Search for the cell housing the specified text and yield its [x, y] center coordinate. 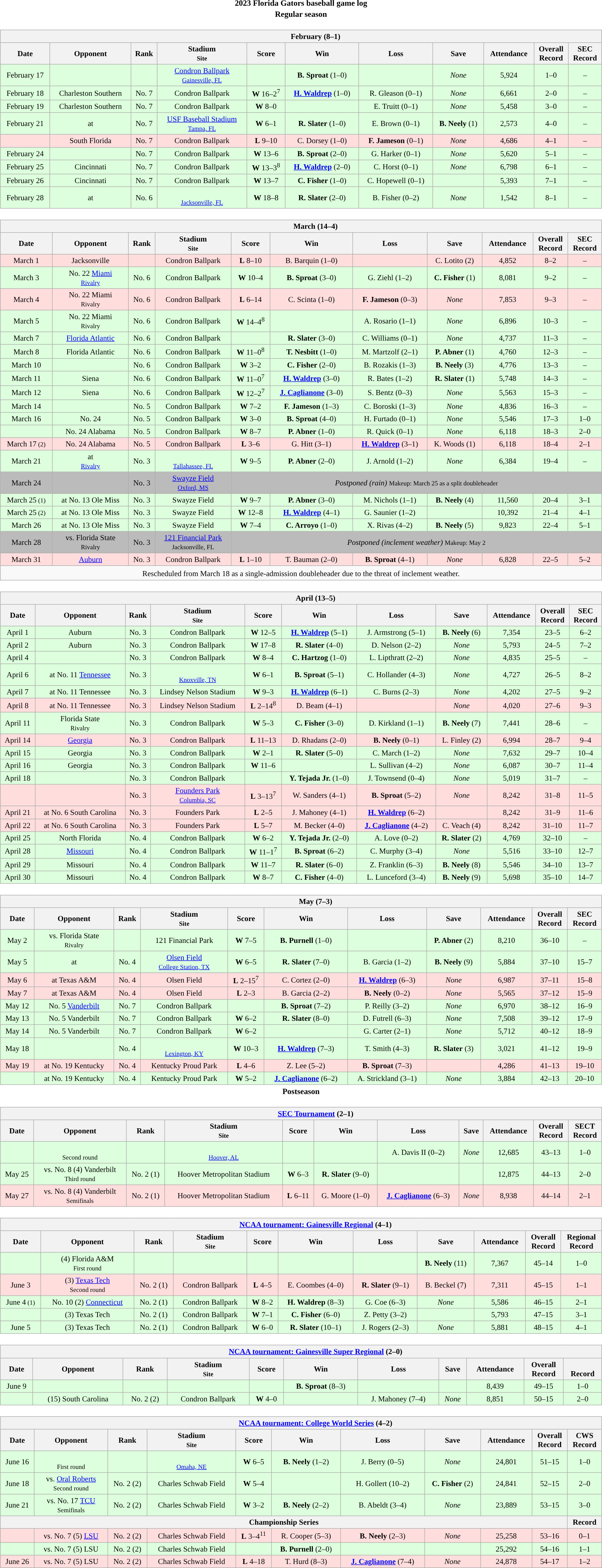
C. Boroski (1–3) [390, 406]
February 26 [25, 180]
38–12 [550, 1006]
W 7–1 [262, 1315]
March 16 [26, 419]
12,685 [509, 1152]
W 7–5 [246, 941]
G. Hitt (3–1) [311, 444]
Tallahassee, FL [193, 461]
31–10 [553, 825]
J. Rogers (2–3) [386, 1327]
Y. Tejada Jr. (1–0) [319, 778]
41–12 [550, 1048]
February 19 [25, 106]
5,748 [508, 378]
C. Fisher (2) [453, 1483]
C. Veach (4) [462, 825]
W 10–4 [251, 277]
(4) Florida A&MFirst round [87, 1263]
J. Mahoney (7–4) [398, 1399]
R. Slater (4–0) [319, 645]
32–10 [553, 838]
7,508 [507, 1018]
vs. No. 8 (4) VanderbiltThird round [80, 1174]
(3) Texas TechSecond round [87, 1285]
at Rivalry [91, 461]
vs. No. 8 (4) VanderbiltSemifinals [80, 1196]
April 16 [17, 766]
L 8–10 [251, 261]
5,586 [500, 1302]
C. Hollander (4–3) [396, 674]
March 26 [26, 525]
14–7 [586, 877]
H. Waldrep (1–0) [322, 93]
February (8–1) [301, 36]
R. Slater (10–1) [316, 1327]
T. Hurd (8–3) [306, 1562]
June 5 [21, 1327]
W. Sanders (4–1) [319, 795]
6,828 [508, 560]
4,202 [511, 692]
June 3 [21, 1285]
L 3–6 [251, 444]
April 30 [17, 877]
20–10 [585, 1078]
May 19 [17, 1065]
45–15 [543, 1285]
W 9–3 [263, 692]
4,760 [508, 352]
C. Fisher (6–0) [316, 1315]
11–6 [586, 813]
T. Nesbitt (1–0) [311, 352]
May 18 [17, 1048]
10–3 [551, 321]
11,560 [508, 500]
R. Slater (2–0) [322, 198]
36–10 [550, 941]
C. Fisher (2–0) [311, 365]
R. Slater (8–0) [306, 1018]
41–13 [550, 1065]
First round [71, 1462]
29–7 [553, 753]
W 11–6 [263, 766]
W 8–0 [266, 106]
B. Beckel (7) [445, 1285]
P. Reilly (3–2) [387, 1006]
6,661 [509, 93]
R. Slater (9–1) [386, 1285]
16–9 [585, 1006]
R. Slater (9–0) [345, 1174]
March 14 [26, 406]
W 7–4 [251, 525]
May 14 [17, 1031]
50–15 [544, 1399]
24–5 [553, 645]
Condron BallparkGainesville, FL [202, 75]
L 1–10 [251, 560]
21–4 [551, 513]
5,712 [507, 1031]
South Florida [91, 141]
H. Gollert (10–2) [382, 1483]
C. Fisher (1–0) [322, 180]
6,994 [511, 740]
M. Martzolf (2–1) [390, 352]
53–16 [550, 1535]
SEC Tournament (2–1) [301, 1114]
30–7 [553, 766]
5,516 [511, 851]
April 21 [17, 813]
5,565 [507, 993]
24,801 [506, 1462]
R. Slater (2) [462, 838]
April 6 [17, 674]
C. Horst (0–1) [396, 167]
W 14–48 [251, 321]
H. Waldrep (6–3) [387, 980]
B. Barquin (1–0) [311, 261]
31–8 [553, 795]
G. Harker (0–1) [396, 154]
Hoover, AL [224, 1152]
15–9 [585, 993]
X. Rivas (4–2) [390, 525]
5,458 [509, 106]
May 7 [17, 993]
W 13–38 [266, 167]
W 5–3 [263, 723]
J. Berry (0–5) [382, 1462]
4,769 [511, 838]
8,938 [509, 1196]
8,851 [495, 1399]
5,884 [507, 962]
B. Garcia (1–2) [387, 962]
4,727 [511, 674]
Championship Series [284, 1522]
J. Caglianone (3–0) [311, 393]
J. Caglianone (6–2) [306, 1078]
May 2 [17, 941]
4–0 [551, 124]
R. Bates (1–2) [390, 378]
R. Slater (5–0) [319, 753]
12–3 [551, 352]
March 8 [26, 352]
4,737 [508, 338]
H. Waldrep (6–2) [396, 813]
G. Ziehl (1–2) [390, 277]
R. Quick (0–1) [390, 431]
B. Sproat (5–2) [396, 795]
February 28 [25, 198]
W 11–08 [251, 352]
D. Futrell (6–3) [387, 1018]
W 6–3 [298, 1174]
R. Slater (1–0) [322, 124]
B. Sproat (4–1) [390, 560]
4,835 [511, 657]
Jacksonville, FL [202, 198]
15–8 [585, 980]
No. 24 [91, 419]
J. Caglianone (6–3) [418, 1196]
3,021 [507, 1048]
7,853 [508, 300]
March 25 (1) [26, 500]
W 6–0 [262, 1327]
13–3 [551, 365]
B. Sproat (5–1) [319, 674]
L 3–137 [263, 795]
B. Purnell (1–0) [306, 941]
J. Mahoney (4–1) [319, 813]
April 29 [17, 865]
L 2–157 [246, 980]
Florida StateRivalry [80, 723]
B. Sproat (4–0) [311, 419]
4,852 [508, 261]
C. Hopewell (0–1) [396, 180]
47–15 [543, 1315]
B. Neely (11) [445, 1263]
15–3 [551, 393]
R. Slater (1) [455, 378]
44–13 [551, 1174]
May 6 [17, 980]
B. Neely (4) [455, 500]
33–10 [553, 851]
March 11 [26, 378]
11–5 [586, 795]
B. Neely (1–2) [306, 1462]
L 9–10 [266, 141]
F. Jameson (1–3) [311, 406]
C. Fisher (1) [455, 277]
C. Fisher (3–0) [319, 723]
Z. Lee (5–2) [306, 1065]
12–7 [586, 851]
North Florida [80, 838]
E. Brown (0–1) [396, 124]
6,987 [507, 980]
L 6–14 [251, 300]
5,620 [509, 154]
8,439 [495, 1386]
11–3 [551, 338]
Z. Petty (3–2) [386, 1315]
W 17–8 [263, 645]
NCAA tournament: College World Series (4–2) [301, 1423]
April (13–5) [301, 598]
April 14 [17, 740]
W 5–2 [246, 1078]
C. Fisher (4–0) [319, 877]
H. Furtado (0–1) [390, 419]
April 28 [17, 851]
F. Jameson (0–3) [390, 300]
April 7 [17, 692]
39–12 [550, 1018]
D. Rhadans (2–0) [319, 740]
May 13 [17, 1018]
Postponed (inclement weather) Makeup: May 2 [417, 542]
13–7 [586, 865]
18–3 [551, 431]
22–4 [551, 525]
L 6–11 [298, 1196]
3,884 [507, 1078]
W 11–17 [263, 851]
L 4–6 [246, 1065]
T. Smith (4–3) [387, 1048]
W 13–6 [266, 154]
28–7 [553, 740]
L 5–7 [263, 825]
10–4 [586, 753]
B. Sproat (7–3) [387, 1065]
May 12 [17, 1006]
June 9 [17, 1386]
P. Abner (2) [454, 941]
42–13 [550, 1078]
Z. Franklin (6–3) [396, 865]
J. Arnold (1–2) [390, 461]
W 12–8 [251, 513]
W 12–27 [251, 393]
14–3 [551, 378]
May (7–3) [301, 902]
April 8 [17, 705]
W 5–4 [253, 1483]
25–5 [553, 657]
P. Abner (1) [455, 352]
H. Waldrep (3–0) [311, 378]
H. Waldrep (6–1) [319, 692]
B. Rozakis (1–3) [390, 365]
J. Armstrong (5–1) [396, 632]
Olsen FieldCollege Station, TX [184, 962]
June 16 [17, 1462]
March 21 [26, 461]
March 10 [26, 365]
L 2–5 [263, 813]
C. Cortez (2–0) [306, 980]
25,292 [506, 1549]
5,019 [511, 778]
121 Financial ParkJacksonville, FL [193, 542]
L 4–18 [253, 1562]
B. Neely (5) [455, 525]
W 16–27 [266, 93]
B. Sproat (6–2) [319, 851]
March 31 [26, 560]
31–9 [553, 813]
C. Dorsey (1–0) [322, 141]
W 11–07 [251, 378]
Rescheduled from March 18 as a single-admission doubleheader due to the threat of inclement weather. [301, 573]
27–5 [553, 692]
49–15 [544, 1386]
24,878 [506, 1562]
4,020 [511, 705]
C. Lotito (2) [455, 261]
April 11 [17, 723]
19–4 [551, 461]
25,258 [506, 1535]
W 7–2 [251, 406]
B. Sproat (7–2) [306, 1006]
March 25 (2) [26, 513]
18–4 [551, 444]
R. Gleason (0–1) [396, 93]
24,841 [506, 1483]
19–10 [585, 1065]
5–2 [585, 560]
vs. Oral RobertsSecond round [71, 1483]
37–12 [550, 993]
April 18 [17, 778]
March 3 [26, 277]
H. Waldrep (5–1) [319, 632]
B. Neely (8) [462, 865]
Founders ParkColumbia, SC [198, 795]
B. Neely (1) [458, 124]
April 25 [17, 838]
E. Coombes (4–0) [316, 1285]
6–1 [551, 167]
C. Arroyo (1–0) [311, 525]
B. Abeldt (3–4) [382, 1505]
B. Purnell (2–0) [306, 1549]
W 9–7 [251, 500]
4,836 [508, 406]
June 4 (1) [21, 1302]
W 3–0 [251, 419]
vs. No. 17 TCUSemifinals [71, 1505]
May 5 [17, 962]
W 11–7 [263, 865]
B. Sproat (8–3) [320, 1386]
5,393 [509, 180]
6,384 [508, 461]
28–6 [553, 723]
A. Rosario (1–1) [390, 321]
17–3 [551, 419]
D. Beam (4–1) [319, 705]
H. Waldrep (7–3) [306, 1048]
CWSRecord [585, 1440]
NCAA tournament: Gainesville Super Regional (2–0) [301, 1352]
A. Davis II (0–2) [418, 1152]
R. Cooper (5–3) [306, 1535]
March 7 [26, 338]
7,632 [511, 753]
W 12–5 [263, 632]
J. Caglianone (7–4) [382, 1562]
5,881 [500, 1327]
8,081 [508, 277]
June 18 [17, 1483]
52–15 [550, 1483]
43–13 [551, 1152]
6,087 [511, 766]
7,441 [511, 723]
R. Slater (7–0) [306, 962]
C. Williams (0–1) [390, 338]
G. Saunier (1–2) [390, 513]
RegionalRecord [582, 1242]
6,896 [508, 321]
C. Scinta (1–0) [311, 300]
March 5 [26, 321]
L 2–3 [246, 993]
February 24 [25, 154]
March 12 [26, 393]
W 4–0 [267, 1399]
B. Neely (0–2) [387, 993]
February 17 [25, 75]
12,875 [509, 1174]
W 10–3 [246, 1048]
W 18–8 [266, 198]
T. Bauman (2–0) [311, 560]
22–5 [551, 560]
Omaha, NE [191, 1462]
March 1 [26, 261]
D. Kirkland (1–1) [396, 723]
54–16 [550, 1549]
L 4–5 [262, 1285]
5,924 [509, 75]
6,798 [509, 167]
W 9–5 [251, 461]
April 1 [17, 632]
9–4 [586, 740]
C. Burns (2–3) [396, 692]
May 27 [17, 1196]
1–2 [585, 1562]
L 11–13 [263, 740]
M. Nichols (1–1) [390, 500]
R. Slater (3) [454, 1048]
G. Coe (6–3) [386, 1302]
H. Waldrep (8–3) [316, 1302]
B. Fisher (0–2) [396, 198]
5,698 [511, 877]
F. Jameson (0–1) [396, 141]
G. Moore (1–0) [345, 1196]
10,392 [508, 513]
7,311 [500, 1285]
P. Abner (1–0) [311, 431]
J. Townsend (0–4) [396, 778]
B. Neely (2–3) [382, 1535]
June 21 [17, 1505]
Lexington, KY [184, 1048]
9,823 [508, 525]
31–7 [553, 778]
H. Waldrep (3–1) [390, 444]
B. Neely (2–2) [306, 1505]
40–12 [550, 1031]
April 15 [17, 753]
L. Finley (2) [462, 740]
51–15 [550, 1462]
C. Murphy (3–4) [396, 851]
6–2 [586, 632]
P. Abner (2–0) [311, 461]
23,889 [506, 1505]
C. Hartzog (1–0) [319, 657]
45–14 [543, 1263]
Knoxville, TN [198, 674]
2,573 [509, 124]
B. Neely (0–1) [396, 740]
5,563 [508, 393]
26–5 [553, 674]
NCAA tournament: Gainesville Regional (4–1) [301, 1224]
W 8–2 [262, 1302]
B. Neely (6) [462, 632]
S. Bentz (0–3) [390, 393]
No. 10 (2) Connecticut [87, 1302]
11–7 [586, 825]
March 17 (2) [26, 444]
4,776 [508, 365]
35–10 [553, 877]
March 28 [26, 542]
B. Sproat (2–0) [322, 154]
May 25 [17, 1174]
27–6 [553, 705]
1,542 [509, 198]
E. Truitt (0–1) [396, 106]
B. Neely (3) [455, 365]
7,354 [511, 632]
17–9 [585, 1018]
Second round [80, 1152]
W 13–7 [266, 180]
M. Becker (4–0) [319, 825]
B. Sproat (1–0) [322, 75]
February 18 [25, 93]
6,970 [507, 1006]
April 22 [17, 825]
B. Sproat (3–0) [311, 277]
Postponed (rain) Makeup: March 25 as a split doubleheader [417, 483]
121 Financial Park [184, 941]
D. Nelson (2–2) [396, 645]
March 24 [26, 483]
16–3 [551, 406]
23–5 [553, 632]
A. Love (0–2) [396, 838]
SECTRecord [585, 1131]
8–1 [551, 198]
53–15 [550, 1505]
Swayze FieldOxford, MS [193, 483]
K. Woods (1) [455, 444]
L. Lunceford (3–4) [396, 877]
4,686 [509, 141]
B. Garcia (2–2) [306, 993]
7–2 [586, 645]
44–14 [551, 1196]
15–7 [585, 962]
C. March (1–2) [396, 753]
0–1 [585, 1535]
B. Neely (7) [462, 723]
March 4 [26, 300]
P. Abner (3–0) [311, 500]
34–10 [553, 865]
April 4 [17, 657]
L 2–148 [263, 705]
4,286 [507, 1065]
7–1 [551, 180]
J. Caglianone (4–2) [396, 825]
March (14–4) [301, 226]
L. Lipthratt (2–2) [396, 657]
L 3–411 [253, 1535]
USF Baseball StadiumTampa, FL [202, 124]
7,367 [500, 1263]
R. Slater (3–0) [311, 338]
W 2–1 [263, 753]
Jacksonville [91, 261]
54–17 [550, 1562]
Y. Tejada Jr. (2–0) [319, 838]
37–10 [550, 962]
February 25 [25, 167]
W 8–4 [263, 657]
June 26 [17, 1562]
H. Waldrep (4–1) [311, 513]
11–4 [586, 766]
H. Waldrep (2–0) [322, 167]
G. Carter (2–1) [387, 1031]
A. Strickland (3–1) [387, 1078]
April 2 [17, 645]
46–15 [543, 1302]
8,210 [507, 941]
19–9 [585, 1048]
R. Slater (6–0) [319, 865]
February 21 [25, 124]
20–4 [551, 500]
18–9 [585, 1031]
L. Sullivan (4–2) [396, 766]
(15) South Carolina [78, 1399]
37–11 [550, 980]
48–15 [543, 1327]
